From the cell containing the given text, extract its center point as [x, y] coordinate. 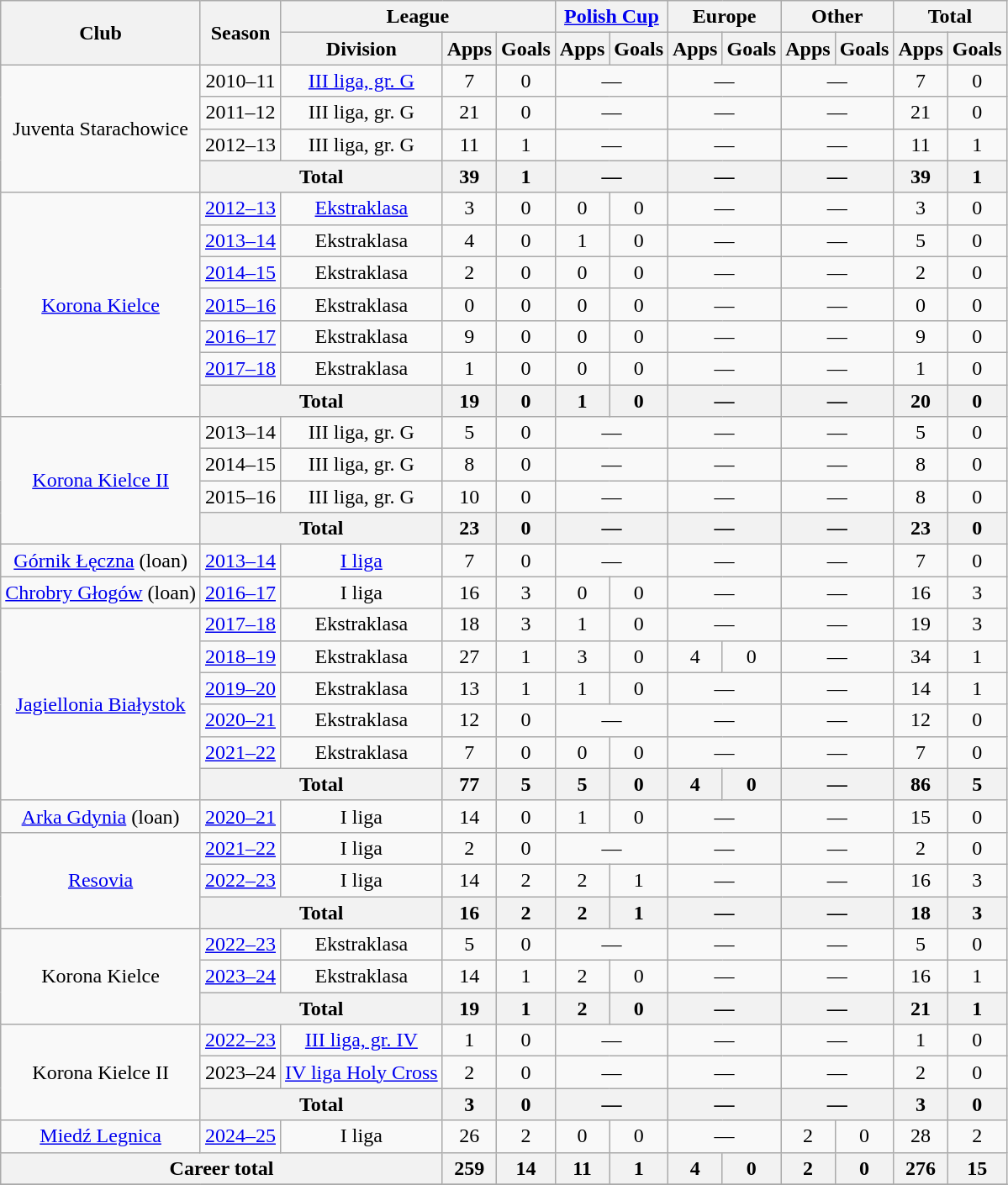
259 [469, 1168]
34 [921, 656]
Division [362, 49]
Górnik Łęczna (loan) [101, 561]
Chrobry Głogów (loan) [101, 592]
2011–12 [240, 113]
IV liga Holy Cross [362, 1072]
Miedź Legnica [101, 1136]
Career total [222, 1168]
Europe [725, 17]
Season [240, 33]
13 [469, 688]
27 [469, 656]
Jagiellonia Białystok [101, 704]
2010–11 [240, 81]
86 [921, 784]
Arka Gdynia (loan) [101, 816]
2019–20 [240, 688]
276 [921, 1168]
26 [469, 1136]
2024–25 [240, 1136]
Other [837, 17]
League [419, 17]
Resovia [101, 880]
28 [921, 1136]
77 [469, 784]
Juventa Starachowice [101, 129]
III liga, gr. IV [362, 1040]
Club [101, 33]
Polish Cup [611, 17]
20 [921, 401]
2018–19 [240, 656]
10 [469, 497]
